Scan for the cell matching the given text and deliver its [x, y] coordinate at center. 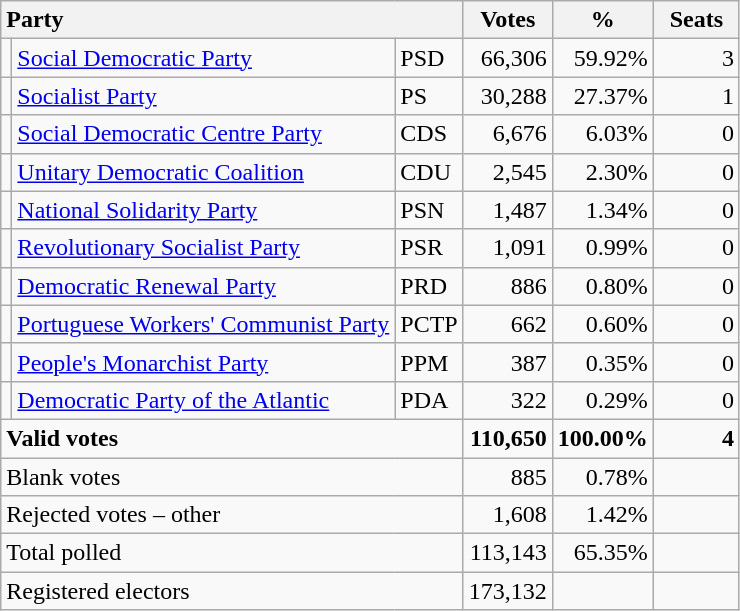
Rejected votes – other [232, 515]
Socialist Party [204, 96]
1,487 [508, 210]
1,608 [508, 515]
PSN [429, 210]
662 [508, 324]
100.00% [602, 438]
Democratic Party of the Atlantic [204, 400]
Registered electors [232, 591]
Votes [508, 20]
0.99% [602, 248]
2,545 [508, 172]
4 [696, 438]
1 [696, 96]
PDA [429, 400]
% [602, 20]
Democratic Renewal Party [204, 286]
66,306 [508, 58]
Social Democratic Party [204, 58]
59.92% [602, 58]
387 [508, 362]
2.30% [602, 172]
CDS [429, 134]
0.80% [602, 286]
PPM [429, 362]
1.42% [602, 515]
PSR [429, 248]
PCTP [429, 324]
PSD [429, 58]
Seats [696, 20]
Unitary Democratic Coalition [204, 172]
65.35% [602, 553]
Party [232, 20]
1,091 [508, 248]
Total polled [232, 553]
National Solidarity Party [204, 210]
886 [508, 286]
0.78% [602, 477]
0.29% [602, 400]
110,650 [508, 438]
6.03% [602, 134]
3 [696, 58]
0.35% [602, 362]
Social Democratic Centre Party [204, 134]
1.34% [602, 210]
0.60% [602, 324]
Revolutionary Socialist Party [204, 248]
PRD [429, 286]
PS [429, 96]
30,288 [508, 96]
People's Monarchist Party [204, 362]
Blank votes [232, 477]
CDU [429, 172]
27.37% [602, 96]
173,132 [508, 591]
113,143 [508, 553]
Valid votes [232, 438]
322 [508, 400]
6,676 [508, 134]
885 [508, 477]
Portuguese Workers' Communist Party [204, 324]
